Search for the cell housing the specified text and yield its [X, Y] center coordinate. 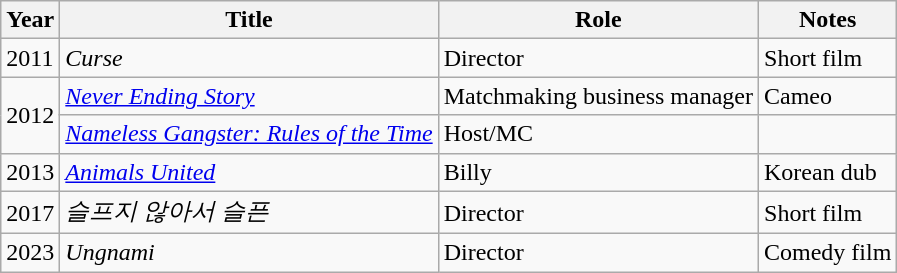
2012 [30, 115]
Billy [598, 172]
2013 [30, 172]
슬프지 않아서 슬픈 [249, 212]
Notes [828, 20]
Ungnami [249, 253]
Nameless Gangster: Rules of the Time [249, 134]
2017 [30, 212]
Year [30, 20]
Matchmaking business manager [598, 96]
Role [598, 20]
Curse [249, 58]
Animals United [249, 172]
Korean dub [828, 172]
Host/MC [598, 134]
2011 [30, 58]
Never Ending Story [249, 96]
Cameo [828, 96]
Title [249, 20]
Comedy film [828, 253]
2023 [30, 253]
